Output the [x, y] coordinate of the center of the cell containing the given text.  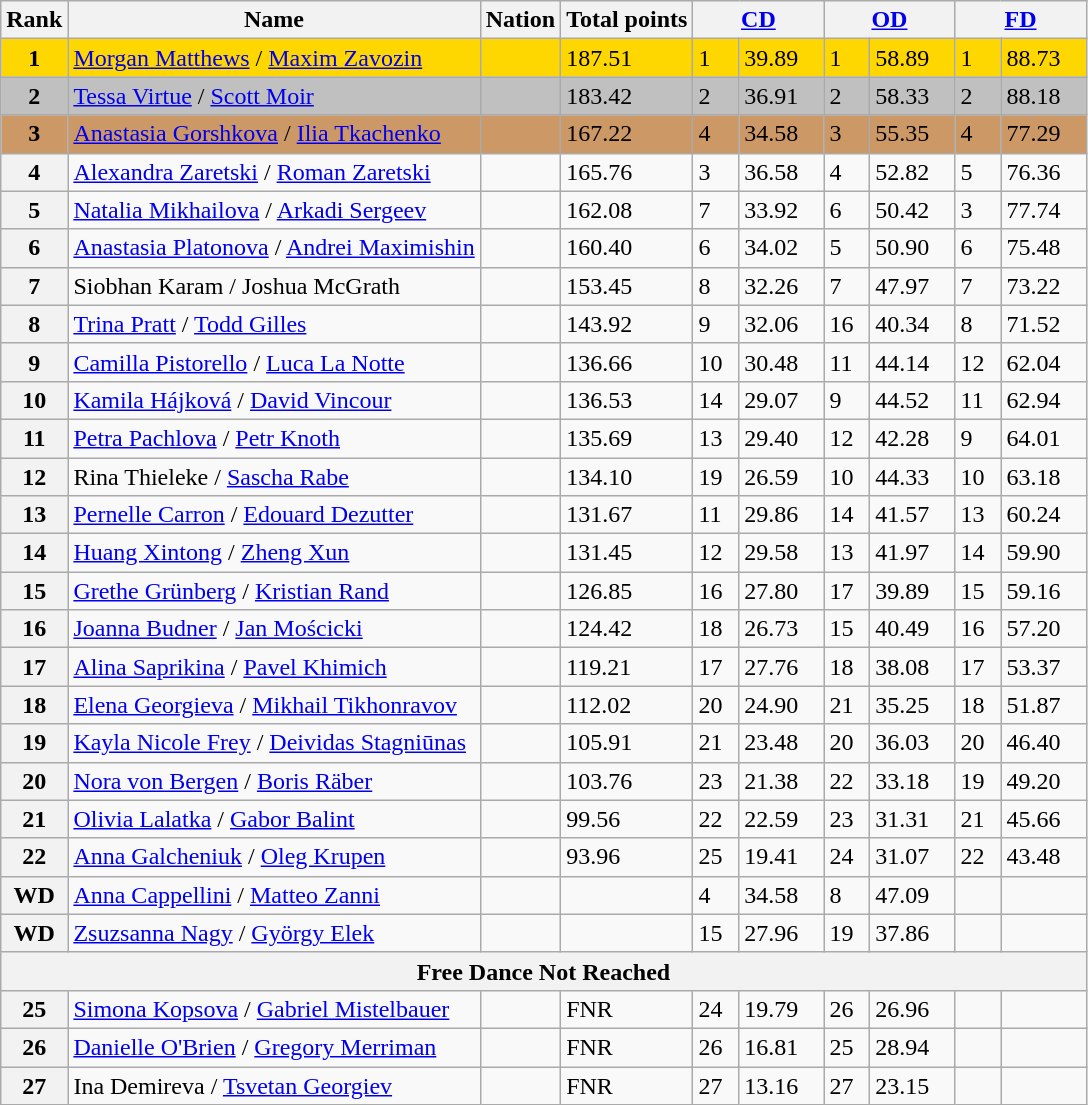
60.24 [1044, 515]
CD [758, 20]
FD [1020, 20]
Pernelle Carron / Edouard Dezutter [274, 515]
Camilla Pistorello / Luca La Notte [274, 362]
Ina Demireva / Tsvetan Georgiev [274, 1085]
Name [274, 20]
58.89 [912, 58]
26.59 [782, 477]
62.94 [1044, 400]
55.35 [912, 134]
134.10 [627, 477]
41.97 [912, 553]
51.87 [1044, 705]
Nation [520, 20]
Zsuzsanna Nagy / György Elek [274, 933]
76.36 [1044, 172]
23.15 [912, 1085]
53.37 [1044, 667]
27.76 [782, 667]
23.48 [782, 743]
77.29 [1044, 134]
29.07 [782, 400]
33.18 [912, 781]
21.38 [782, 781]
64.01 [1044, 438]
35.25 [912, 705]
124.42 [627, 629]
31.31 [912, 819]
27.80 [782, 591]
135.69 [627, 438]
50.90 [912, 248]
24.90 [782, 705]
136.66 [627, 362]
Petra Pachlova / Petr Knoth [274, 438]
71.52 [1044, 324]
Rina Thieleke / Sascha Rabe [274, 477]
28.94 [912, 1047]
105.91 [627, 743]
44.52 [912, 400]
30.48 [782, 362]
32.06 [782, 324]
88.73 [1044, 58]
47.97 [912, 286]
Anna Galcheniuk / Oleg Krupen [274, 857]
112.02 [627, 705]
42.28 [912, 438]
29.58 [782, 553]
47.09 [912, 895]
38.08 [912, 667]
44.33 [912, 477]
Elena Georgieva / Mikhail Tikhonravov [274, 705]
40.34 [912, 324]
Alexandra Zaretski / Roman Zaretski [274, 172]
136.53 [627, 400]
88.18 [1044, 96]
143.92 [627, 324]
19.41 [782, 857]
31.07 [912, 857]
Morgan Matthews / Maxim Zavozin [274, 58]
Natalia Mikhailova / Arkadi Sergeev [274, 210]
29.86 [782, 515]
183.42 [627, 96]
Simona Kopsova / Gabriel Mistelbauer [274, 1009]
Trina Pratt / Todd Gilles [274, 324]
36.58 [782, 172]
19.79 [782, 1009]
160.40 [627, 248]
44.14 [912, 362]
40.49 [912, 629]
37.86 [912, 933]
165.76 [627, 172]
Joanna Budner / Jan Mościcki [274, 629]
Anastasia Platonova / Andrei Maximishin [274, 248]
Anna Cappellini / Matteo Zanni [274, 895]
49.20 [1044, 781]
Total points [627, 20]
162.08 [627, 210]
29.40 [782, 438]
187.51 [627, 58]
62.04 [1044, 362]
41.57 [912, 515]
119.21 [627, 667]
OD [890, 20]
57.20 [1044, 629]
75.48 [1044, 248]
Free Dance Not Reached [544, 971]
13.16 [782, 1085]
103.76 [627, 781]
99.56 [627, 819]
153.45 [627, 286]
Kamila Hájková / David Vincour [274, 400]
43.48 [1044, 857]
26.73 [782, 629]
26.96 [912, 1009]
Siobhan Karam / Joshua McGrath [274, 286]
34.02 [782, 248]
Kayla Nicole Frey / Deividas Stagniūnas [274, 743]
131.45 [627, 553]
33.92 [782, 210]
73.22 [1044, 286]
131.67 [627, 515]
22.59 [782, 819]
Rank [34, 20]
126.85 [627, 591]
45.66 [1044, 819]
63.18 [1044, 477]
Anastasia Gorshkova / Ilia Tkachenko [274, 134]
Alina Saprikina / Pavel Khimich [274, 667]
52.82 [912, 172]
167.22 [627, 134]
36.03 [912, 743]
77.74 [1044, 210]
58.33 [912, 96]
27.96 [782, 933]
93.96 [627, 857]
Olivia Lalatka / Gabor Balint [274, 819]
Nora von Bergen / Boris Räber [274, 781]
46.40 [1044, 743]
36.91 [782, 96]
Danielle O'Brien / Gregory Merriman [274, 1047]
16.81 [782, 1047]
59.90 [1044, 553]
Huang Xintong / Zheng Xun [274, 553]
59.16 [1044, 591]
32.26 [782, 286]
Grethe Grünberg / Kristian Rand [274, 591]
Tessa Virtue / Scott Moir [274, 96]
50.42 [912, 210]
